For the text-containing cell, return its midpoint in (X, Y) coordinate format. 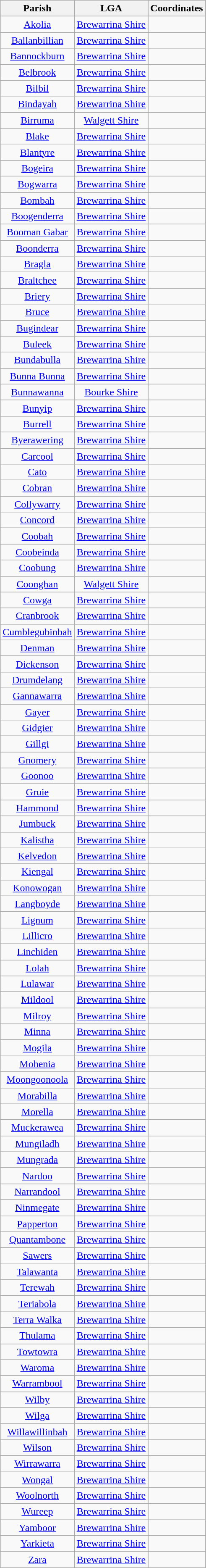
Waroma (37, 1368)
Lignum (37, 920)
Bogeira (37, 168)
Carcool (37, 456)
Narrandool (37, 1192)
Kelvedon (37, 856)
Cato (37, 472)
Mungrada (37, 1160)
Lillicro (37, 936)
Terra Walka (37, 1320)
Blantyre (37, 152)
Lulawar (37, 984)
Wilga (37, 1415)
Bugindear (37, 328)
Nardoo (37, 1176)
Towtowra (37, 1352)
Yamboor (37, 1528)
Bruce (37, 312)
Mogila (37, 1048)
Lolah (37, 968)
Jumbuck (37, 824)
Quantambone (37, 1240)
Kiengal (37, 872)
Sawers (37, 1256)
Gnomery (37, 760)
Bunnawanna (37, 392)
LGA (111, 8)
Woolnorth (37, 1496)
Belbrook (37, 72)
Wureep (37, 1512)
Denman (37, 648)
Langboyde (37, 904)
Cobran (37, 488)
Ballanbillian (37, 40)
Gruie (37, 792)
Warrambool (37, 1384)
Byerawering (37, 440)
Burrell (37, 424)
Mohenia (37, 1064)
Mildool (37, 1000)
Boogenderra (37, 216)
Bunna Bunna (37, 376)
Milroy (37, 1016)
Bunyip (37, 408)
Konowogan (37, 888)
Cowga (37, 600)
Cranbrook (37, 616)
Kalistha (37, 840)
Goonoo (37, 776)
Coonghan (37, 584)
Birruma (37, 120)
Wirrawarra (37, 1463)
Morabilla (37, 1096)
Gannawarra (37, 696)
Booman Gabar (37, 232)
Akolia (37, 24)
Concord (37, 520)
Papperton (37, 1224)
Drumdelang (37, 680)
Moongoonoola (37, 1080)
Bombah (37, 200)
Coobah (37, 536)
Wilby (37, 1400)
Bindayah (37, 104)
Yarkieta (37, 1544)
Willawillinbah (37, 1431)
Wilson (37, 1447)
Terewah (37, 1288)
Bundabulla (37, 360)
Minna (37, 1032)
Zara (37, 1560)
Coobung (37, 568)
Talawanta (37, 1272)
Hammond (37, 808)
Blake (37, 136)
Boonderra (37, 248)
Ninmegate (37, 1208)
Braltchee (37, 280)
Wongal (37, 1479)
Coobeinda (37, 552)
Gillgi (37, 744)
Bourke Shire (111, 392)
Buleek (37, 344)
Morella (37, 1112)
Teriabola (37, 1304)
Thulama (37, 1336)
Coordinates (177, 8)
Muckerawea (37, 1128)
Briery (37, 296)
Dickenson (37, 664)
Bannockburn (37, 56)
Linchiden (37, 952)
Bogwarra (37, 184)
Cumblegubinbah (37, 632)
Gidgier (37, 728)
Collywarry (37, 504)
Bragla (37, 264)
Mungiladh (37, 1144)
Gayer (37, 712)
Parish (37, 8)
Bilbil (37, 88)
